Return (X, Y) of the center of cell containing provided text 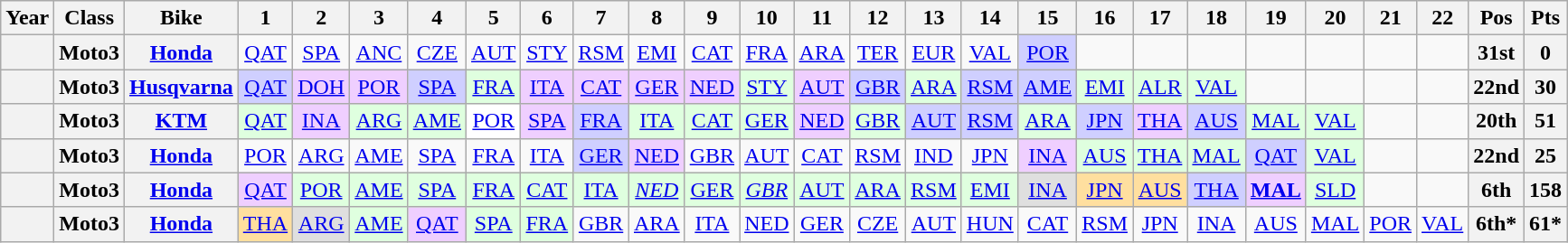
21 (1391, 18)
Pos (1497, 18)
19 (1275, 18)
7 (601, 18)
6 (547, 18)
10 (767, 18)
31st (1497, 52)
SLD (1335, 190)
2 (322, 18)
25 (1546, 155)
Bike (182, 18)
61* (1546, 224)
8 (656, 18)
20 (1335, 18)
EUR (934, 52)
14 (989, 18)
1 (265, 18)
30 (1546, 87)
KTM (182, 121)
18 (1216, 18)
0 (1546, 52)
DOH (322, 87)
ALR (1159, 87)
6th* (1497, 224)
15 (1047, 18)
20th (1497, 121)
Class (90, 18)
IND (934, 155)
Pts (1546, 18)
ANC (379, 52)
158 (1546, 190)
11 (822, 18)
Year (27, 18)
Husqvarna (182, 87)
13 (934, 18)
51 (1546, 121)
HUN (989, 224)
16 (1105, 18)
17 (1159, 18)
5 (494, 18)
6th (1497, 190)
3 (379, 18)
TER (878, 52)
12 (878, 18)
4 (437, 18)
22 (1443, 18)
9 (712, 18)
